Determine the [X, Y] coordinate at the center of the cell enclosing the given text.  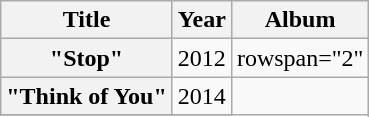
2012 [202, 58]
rowspan="2" [300, 58]
Year [202, 20]
"Stop" [87, 58]
2014 [202, 96]
Title [87, 20]
"Think of You" [87, 96]
Album [300, 20]
